Locate the cell with the specified text and output its [x, y] center coordinate. 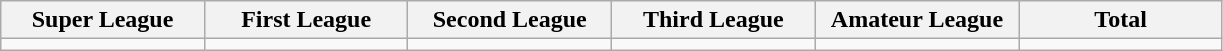
Second League [510, 20]
First League [306, 20]
Super League [103, 20]
Amateur League [917, 20]
Third League [714, 20]
Total [1121, 20]
